Return the [X, Y] coordinate for the center point of the cell that contains the specified text.  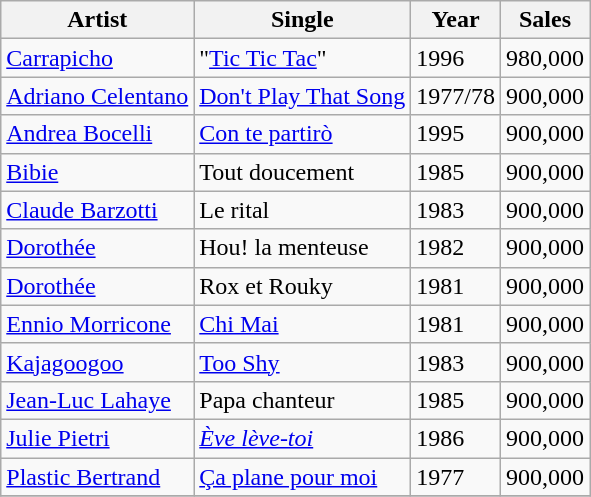
Ça plane pour moi [302, 477]
Year [456, 20]
Too Shy [302, 362]
Hou! la menteuse [302, 248]
Adriano Celentano [98, 96]
Tout doucement [302, 172]
Rox et Rouky [302, 286]
1986 [456, 438]
1977 [456, 477]
Kajagoogoo [98, 362]
Don't Play That Song [302, 96]
Ennio Morricone [98, 324]
Chi Mai [302, 324]
Sales [544, 20]
"Tic Tic Tac" [302, 58]
Julie Pietri [98, 438]
Plastic Bertrand [98, 477]
1995 [456, 134]
Papa chanteur [302, 400]
1982 [456, 248]
Claude Barzotti [98, 210]
Le rital [302, 210]
Ève lève-toi [302, 438]
1996 [456, 58]
Jean-Luc Lahaye [98, 400]
Carrapicho [98, 58]
1977/78 [456, 96]
Bibie [98, 172]
Single [302, 20]
980,000 [544, 58]
Artist [98, 20]
Con te partirò [302, 134]
Andrea Bocelli [98, 134]
